Provide the (X, Y) coordinate of the cell's center where the given text is located.  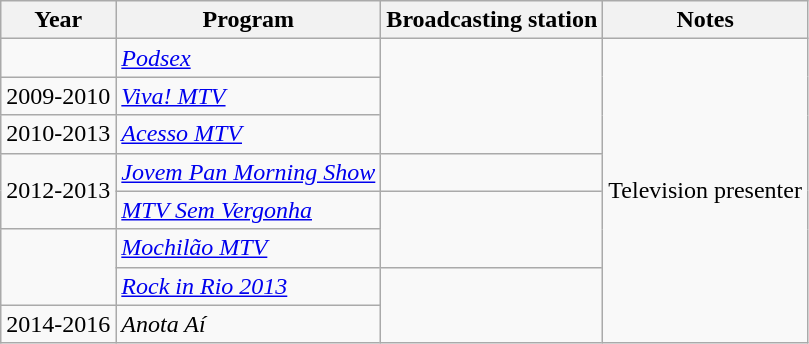
Broadcasting station (492, 20)
2012-2013 (58, 191)
Program (248, 20)
Acesso MTV (248, 134)
Rock in Rio 2013 (248, 286)
Year (58, 20)
Jovem Pan Morning Show (248, 172)
Anota Aí (248, 324)
2010-2013 (58, 134)
Mochilão MTV (248, 248)
MTV Sem Vergonha (248, 210)
Podsex (248, 58)
Notes (706, 20)
Viva! MTV (248, 96)
2014-2016 (58, 324)
2009-2010 (58, 96)
Television presenter (706, 191)
